Search for the cell housing the specified text and yield its [X, Y] center coordinate. 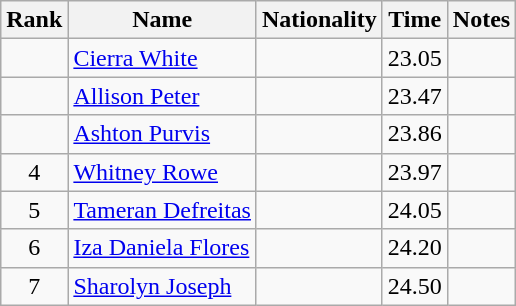
23.47 [414, 96]
6 [34, 248]
Notes [481, 20]
24.20 [414, 248]
24.50 [414, 286]
23.05 [414, 58]
23.86 [414, 134]
Sharolyn Joseph [162, 286]
Cierra White [162, 58]
Nationality [319, 20]
Whitney Rowe [162, 172]
Name [162, 20]
Iza Daniela Flores [162, 248]
Ashton Purvis [162, 134]
5 [34, 210]
4 [34, 172]
Rank [34, 20]
7 [34, 286]
Tameran Defreitas [162, 210]
23.97 [414, 172]
Allison Peter [162, 96]
24.05 [414, 210]
Time [414, 20]
